Pinpoint the cell where the given text exists, returning its (X, Y) midpoint coordinate. 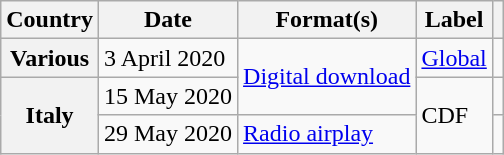
Global (454, 58)
Various (50, 58)
3 April 2020 (168, 58)
Digital download (327, 77)
Radio airplay (327, 134)
Label (454, 20)
29 May 2020 (168, 134)
Country (50, 20)
Format(s) (327, 20)
Italy (50, 115)
15 May 2020 (168, 96)
Date (168, 20)
CDF (454, 115)
